Capture the cell that displays the provided text and extract its [X, Y] central coordinate. 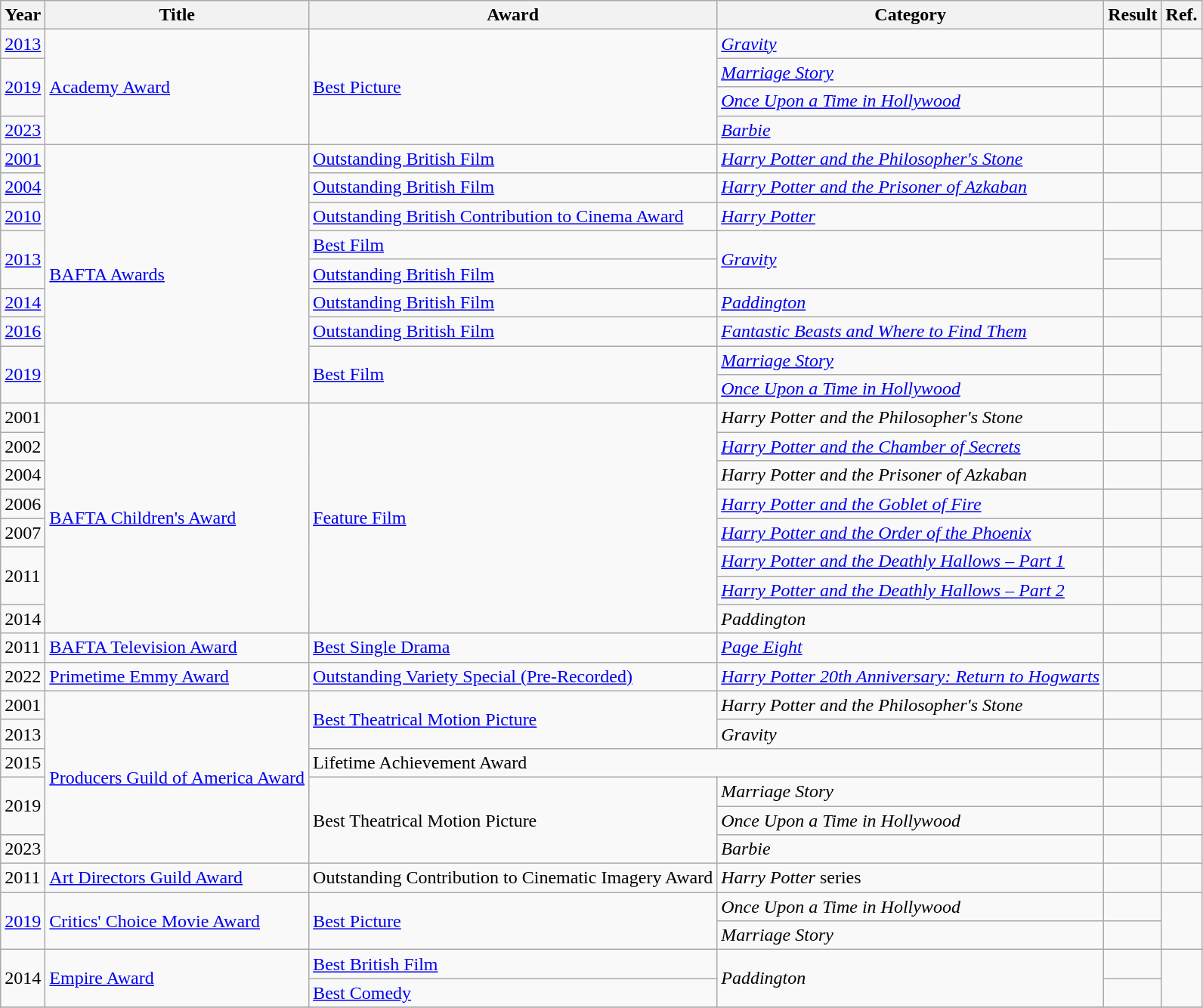
Harry Potter 20th Anniversary: Return to Hogwarts [911, 676]
Lifetime Achievement Award [707, 762]
Outstanding Variety Special (Pre-Recorded) [513, 676]
Award [513, 15]
Year [23, 15]
Harry Potter [911, 216]
Category [911, 15]
Outstanding British Contribution to Cinema Award [513, 216]
BAFTA Awards [177, 274]
Harry Potter and the Deathly Hallows – Part 1 [911, 561]
2006 [23, 504]
Title [177, 15]
2007 [23, 533]
BAFTA Television Award [177, 648]
Best Single Drama [513, 648]
Art Directors Guild Award [177, 878]
Ref. [1182, 15]
2015 [23, 762]
Result [1133, 15]
Academy Award [177, 87]
Primetime Emmy Award [177, 676]
Critics' Choice Movie Award [177, 921]
BAFTA Children's Award [177, 518]
Best British Film [513, 964]
Outstanding Contribution to Cinematic Imagery Award [513, 878]
Feature Film [513, 518]
2022 [23, 676]
Best Comedy [513, 993]
2002 [23, 447]
2010 [23, 216]
Empire Award [177, 979]
Harry Potter and the Deathly Hallows – Part 2 [911, 590]
Page Eight [911, 648]
Harry Potter series [911, 878]
Producers Guild of America Award [177, 777]
2016 [23, 331]
Harry Potter and the Goblet of Fire [911, 504]
Harry Potter and the Order of the Phoenix [911, 533]
Fantastic Beasts and Where to Find Them [911, 331]
Harry Potter and the Chamber of Secrets [911, 447]
